Extract the [X, Y] coordinate from the center of the cell holding the provided text.  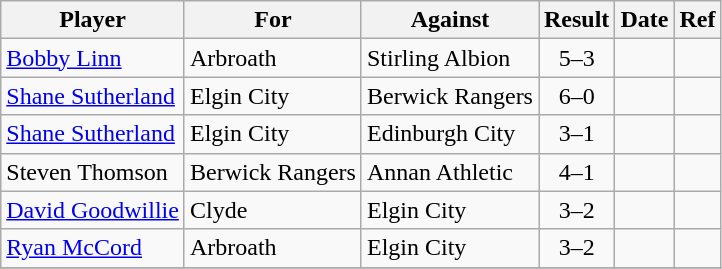
6–0 [576, 96]
Bobby Linn [93, 58]
Player [93, 20]
Steven Thomson [93, 172]
Against [450, 20]
3–1 [576, 134]
Ryan McCord [93, 248]
Ref [698, 20]
Annan Athletic [450, 172]
Stirling Albion [450, 58]
Date [644, 20]
5–3 [576, 58]
Result [576, 20]
Clyde [272, 210]
For [272, 20]
Edinburgh City [450, 134]
4–1 [576, 172]
David Goodwillie [93, 210]
